Return (X, Y) of the center of cell containing provided text 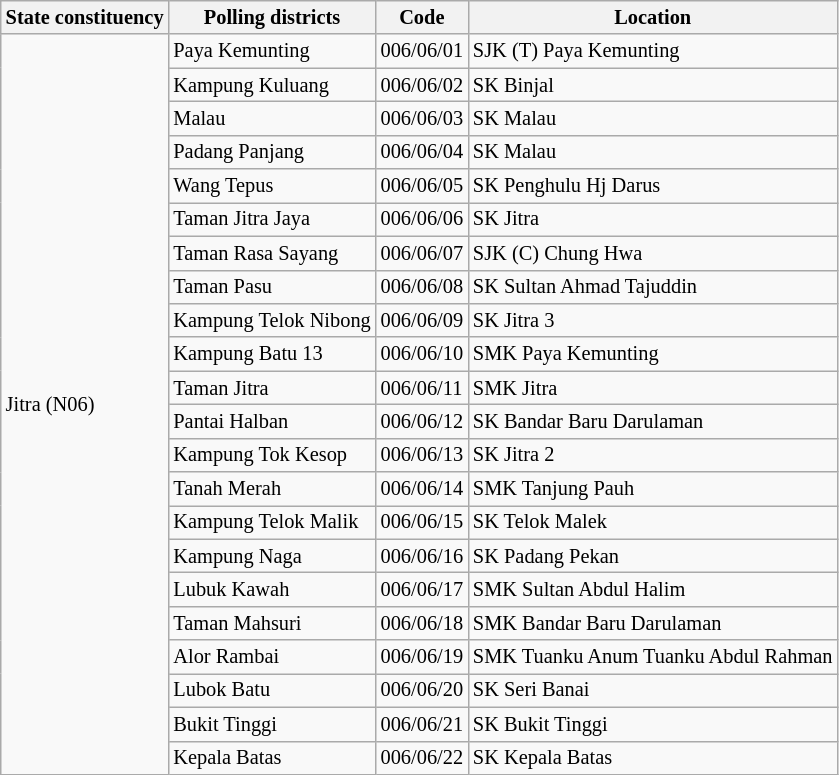
SK Seri Banai (652, 690)
006/06/01 (422, 51)
006/06/21 (422, 724)
006/06/06 (422, 219)
006/06/18 (422, 623)
Tanah Merah (272, 489)
SK Bandar Baru Darulaman (652, 421)
SMK Tanjung Pauh (652, 489)
Taman Pasu (272, 287)
SMK Jitra (652, 388)
Lubuk Kawah (272, 589)
SMK Paya Kemunting (652, 354)
SK Binjal (652, 85)
006/06/09 (422, 320)
Kampung Telok Malik (272, 522)
Kampung Kuluang (272, 85)
Kampung Telok Nibong (272, 320)
Location (652, 17)
006/06/04 (422, 152)
006/06/20 (422, 690)
SMK Sultan Abdul Halim (652, 589)
Kampung Batu 13 (272, 354)
006/06/03 (422, 118)
Alor Rambai (272, 657)
SK Kepala Batas (652, 758)
006/06/19 (422, 657)
SK Jitra (652, 219)
SK Padang Pekan (652, 556)
SJK (T) Paya Kemunting (652, 51)
SJK (C) Chung Hwa (652, 253)
SK Penghulu Hj Darus (652, 186)
Taman Mahsuri (272, 623)
Padang Panjang (272, 152)
006/06/14 (422, 489)
006/06/12 (422, 421)
SK Jitra 3 (652, 320)
State constituency (85, 17)
Taman Jitra Jaya (272, 219)
006/06/05 (422, 186)
006/06/07 (422, 253)
Lubok Batu (272, 690)
Taman Jitra (272, 388)
Pantai Halban (272, 421)
SMK Tuanku Anum Tuanku Abdul Rahman (652, 657)
Paya Kemunting (272, 51)
Kepala Batas (272, 758)
SK Sultan Ahmad Tajuddin (652, 287)
Kampung Tok Kesop (272, 455)
Bukit Tinggi (272, 724)
SK Jitra 2 (652, 455)
006/06/16 (422, 556)
006/06/15 (422, 522)
Kampung Naga (272, 556)
006/06/08 (422, 287)
006/06/11 (422, 388)
Wang Tepus (272, 186)
SMK Bandar Baru Darulaman (652, 623)
Malau (272, 118)
SK Telok Malek (652, 522)
006/06/17 (422, 589)
006/06/02 (422, 85)
Polling districts (272, 17)
006/06/13 (422, 455)
Code (422, 17)
006/06/22 (422, 758)
SK Bukit Tinggi (652, 724)
006/06/10 (422, 354)
Jitra (N06) (85, 404)
Taman Rasa Sayang (272, 253)
